Detect which cell encompasses the target text, then output its [x, y] center coordinate. 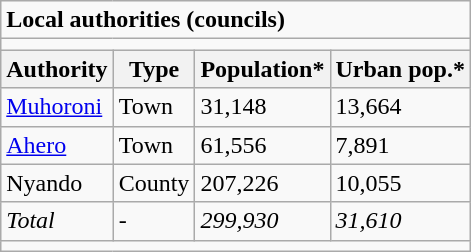
207,226 [262, 183]
Total [57, 221]
61,556 [262, 145]
- [154, 221]
Type [154, 69]
Nyando [57, 183]
31,610 [400, 221]
299,930 [262, 221]
Urban pop.* [400, 69]
Ahero [57, 145]
County [154, 183]
13,664 [400, 107]
Population* [262, 69]
10,055 [400, 183]
31,148 [262, 107]
Muhoroni [57, 107]
Local authorities (councils) [236, 20]
Authority [57, 69]
7,891 [400, 145]
